Identify which cell holds the provided text, then report its [X, Y] central coordinate. 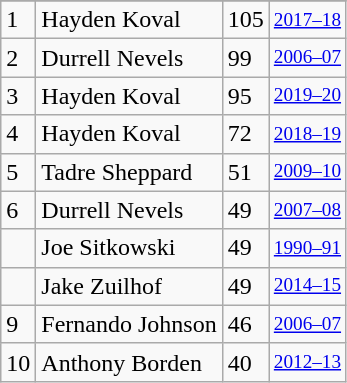
2018–19 [307, 134]
9 [18, 324]
2012–13 [307, 362]
2007–08 [307, 210]
2014–15 [307, 286]
1990–91 [307, 248]
6 [18, 210]
Jake Zuilhof [129, 286]
2009–10 [307, 172]
99 [246, 58]
95 [246, 96]
Anthony Borden [129, 362]
Joe Sitkowski [129, 248]
40 [246, 362]
2 [18, 58]
1 [18, 20]
2017–18 [307, 20]
10 [18, 362]
72 [246, 134]
5 [18, 172]
Tadre Sheppard [129, 172]
4 [18, 134]
105 [246, 20]
3 [18, 96]
46 [246, 324]
51 [246, 172]
2019–20 [307, 96]
Fernando Johnson [129, 324]
